Extract the [x, y] coordinate from the center of the cell holding the provided text.  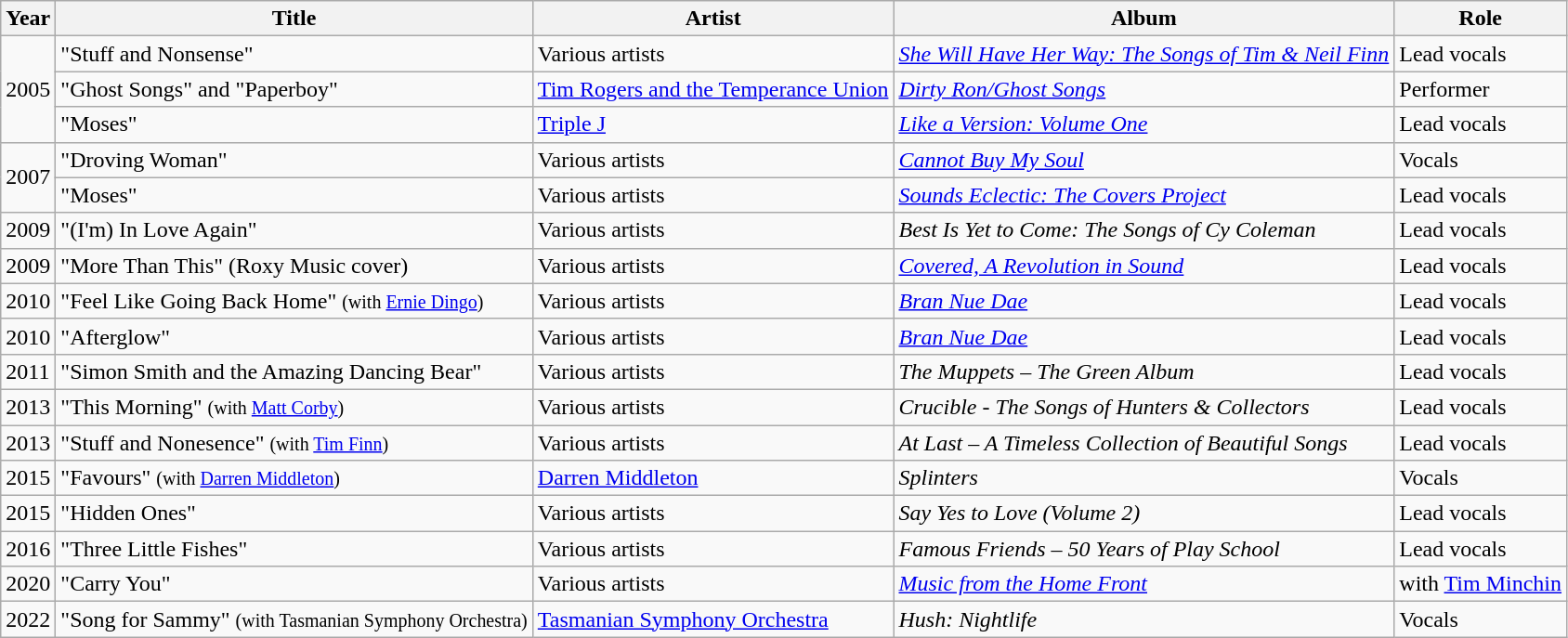
Hush: Nightlife [1144, 619]
Best Is Yet to Come: The Songs of Cy Coleman [1144, 230]
"Afterglow" [294, 336]
"Droving Woman" [294, 160]
Music from the Home Front [1144, 584]
Sounds Eclectic: The Covers Project [1144, 195]
"(I'm) In Love Again" [294, 230]
2007 [28, 177]
Crucible - The Songs of Hunters & Collectors [1144, 407]
Role [1481, 19]
"Stuff and Nonsense" [294, 54]
Say Yes to Love (Volume 2) [1144, 514]
2020 [28, 584]
Like a Version: Volume One [1144, 124]
She Will Have Her Way: The Songs of Tim & Neil Finn [1144, 54]
"Carry You" [294, 584]
Triple J [713, 124]
Darren Middleton [713, 478]
Performer [1481, 89]
2022 [28, 619]
Covered, A Revolution in Sound [1144, 266]
"Stuff and Nonesence" (with Tim Finn) [294, 443]
The Muppets – The Green Album [1144, 371]
Famous Friends – 50 Years of Play School [1144, 549]
2016 [28, 549]
Title [294, 19]
At Last – A Timeless Collection of Beautiful Songs [1144, 443]
Dirty Ron/Ghost Songs [1144, 89]
"Ghost Songs" and "Paperboy" [294, 89]
Album [1144, 19]
Artist [713, 19]
with Tim Minchin [1481, 584]
"Hidden Ones" [294, 514]
"This Morning" (with Matt Corby) [294, 407]
Cannot Buy My Soul [1144, 160]
2011 [28, 371]
Tasmanian Symphony Orchestra [713, 619]
2005 [28, 89]
"Simon Smith and the Amazing Dancing Bear" [294, 371]
Tim Rogers and the Temperance Union [713, 89]
"Feel Like Going Back Home" (with Ernie Dingo) [294, 301]
"More Than This" (Roxy Music cover) [294, 266]
Year [28, 19]
"Song for Sammy" (with Tasmanian Symphony Orchestra) [294, 619]
Splinters [1144, 478]
"Favours" (with Darren Middleton) [294, 478]
"Three Little Fishes" [294, 549]
